Return [x, y] of the center of cell containing provided text 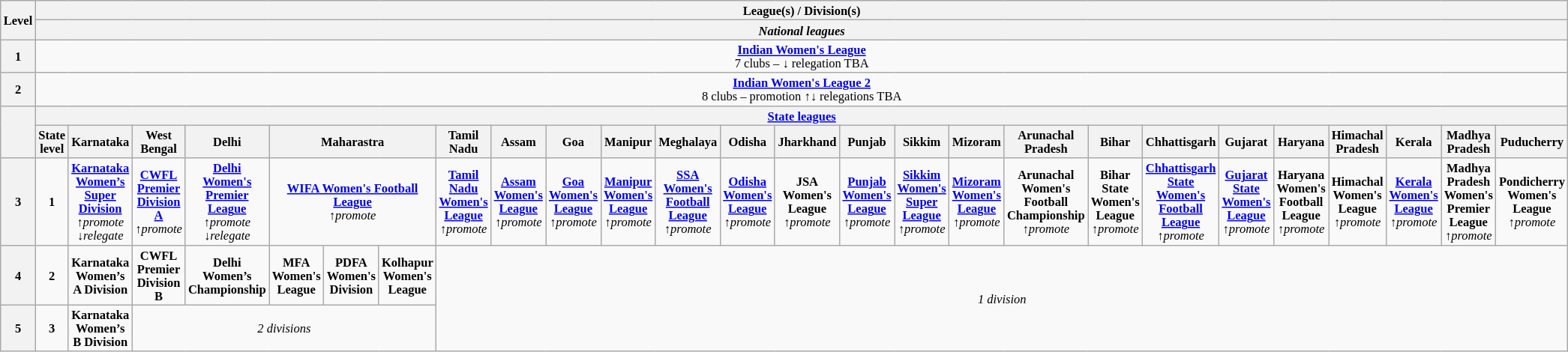
Odisha Women's League↑promote [747, 201]
Punjab [867, 142]
Madhya Pradesh [1468, 142]
Karnataka [100, 142]
CWFL Premier Division A↑promote [159, 201]
Kolhapur Women's League [408, 275]
Karnataka Women’s Super Division↑promote ↓relegate [100, 201]
4 [18, 275]
Chhattisgarh [1181, 142]
Jharkhand [807, 142]
State leagues [802, 115]
Odisha [747, 142]
PDFA Women's Division [351, 275]
Pondicherry Women's League↑promote [1532, 201]
Sikkim Women's Super League↑promote [922, 201]
Haryana [1302, 142]
Mizoram [976, 142]
CWFL Premier Division B [159, 275]
Goa Women's League↑promote [573, 201]
Himachal Women's League↑promote [1357, 201]
Tamil Nadu [463, 142]
League(s) / Division(s) [802, 10]
Kerala [1414, 142]
Bihar [1116, 142]
Manipur [628, 142]
Meghalaya [688, 142]
Haryana Women's Football League↑promote [1302, 201]
Delhi [227, 142]
1 division [1002, 298]
MFA Women's League [297, 275]
Tamil Nadu Women's League↑promote [463, 201]
WIFA Women's Football League↑promote [352, 201]
Assam Women's League↑promote [519, 201]
SSA Women's Football League↑promote [688, 201]
Indian Women's League 2 8 clubs – promotion ↑↓ relegations TBA [802, 89]
Mizoram Women's League↑promote [976, 201]
Madhya Pradesh Women's Premier League↑promote [1468, 201]
5 [18, 328]
Assam [519, 142]
Manipur Women's League↑promote [628, 201]
Maharastra [352, 142]
Arunachal Women's Football Championship↑promote [1046, 201]
Indian Women's League 7 clubs – ↓ relegation TBA [802, 56]
2 divisions [283, 328]
JSA Women's League↑promote [807, 201]
Puducherry [1532, 142]
Gujarat State Women's League↑promote [1246, 201]
West Bengal [159, 142]
Delhi Women’s Championship [227, 275]
Delhi Women's Premier League↑promote ↓relegate [227, 201]
Chhattisgarh State Women's Football League↑promote [1181, 201]
Sikkim [922, 142]
Karnataka Women’s B Division [100, 328]
Bihar State Women's League↑promote [1116, 201]
Arunachal Pradesh [1046, 142]
Punjab Women's League↑promote [867, 201]
Kerala Women's League↑promote [1414, 201]
Level [18, 20]
Gujarat [1246, 142]
State level [52, 142]
Karnataka Women’s A Division [100, 275]
Himachal Pradesh [1357, 142]
National leagues [802, 30]
Goa [573, 142]
